Capture the cell that displays the provided text and extract its [x, y] central coordinate. 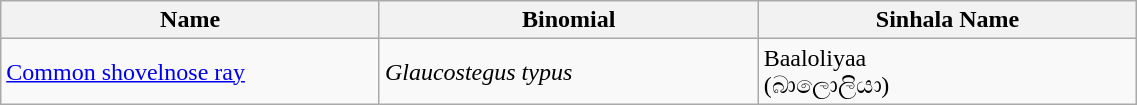
Glaucostegus typus [568, 72]
Name [190, 20]
Binomial [568, 20]
Sinhala Name [948, 20]
Common shovelnose ray [190, 72]
Baaloliyaa (බාලොලියා) [948, 72]
